Capture the cell that displays the provided text and extract its [X, Y] central coordinate. 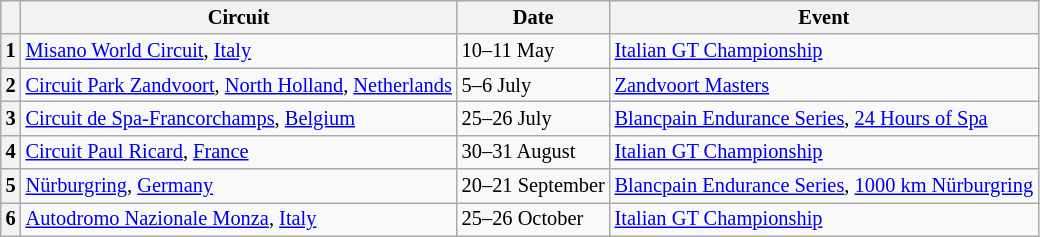
Circuit [239, 17]
Misano World Circuit, Italy [239, 51]
10–11 May [534, 51]
20–21 September [534, 186]
5 [11, 186]
Date [534, 17]
5–6 July [534, 85]
Blancpain Endurance Series, 1000 km Nürburgring [824, 186]
3 [11, 118]
Zandvoort Masters [824, 85]
25–26 October [534, 219]
Circuit Park Zandvoort, North Holland, Netherlands [239, 85]
Nürburgring, Germany [239, 186]
Autodromo Nazionale Monza, Italy [239, 219]
2 [11, 85]
30–31 August [534, 152]
6 [11, 219]
Blancpain Endurance Series, 24 Hours of Spa [824, 118]
4 [11, 152]
Event [824, 17]
1 [11, 51]
Circuit Paul Ricard, France [239, 152]
25–26 July [534, 118]
Circuit de Spa-Francorchamps, Belgium [239, 118]
